Pinpoint the cell where the given text exists, returning its (X, Y) midpoint coordinate. 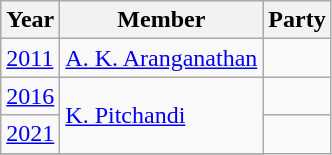
K. Pitchandi (162, 115)
Member (162, 20)
2021 (30, 134)
2016 (30, 96)
Year (30, 20)
A. K. Aranganathan (162, 58)
2011 (30, 58)
Party (297, 20)
